Identify which cell holds the provided text, then report its (x, y) central coordinate. 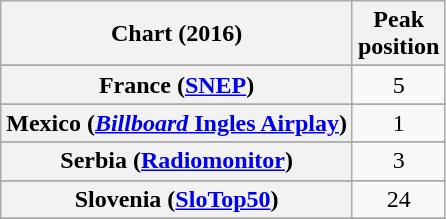
24 (398, 199)
Peak position (398, 34)
France (SNEP) (177, 85)
Chart (2016) (177, 34)
1 (398, 123)
Serbia (Radiomonitor) (177, 161)
5 (398, 85)
3 (398, 161)
Slovenia (SloTop50) (177, 199)
Mexico (Billboard Ingles Airplay) (177, 123)
